Detect which cell encompasses the target text, then output its [x, y] center coordinate. 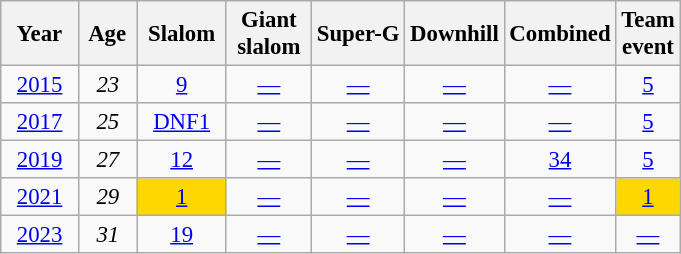
9 [182, 85]
Age [108, 34]
31 [108, 235]
34 [560, 160]
2015 [40, 85]
2017 [40, 122]
Year [40, 34]
25 [108, 122]
Combined [560, 34]
2023 [40, 235]
29 [108, 197]
2021 [40, 197]
Giant slalom [268, 34]
27 [108, 160]
Teamevent [648, 34]
23 [108, 85]
12 [182, 160]
Slalom [182, 34]
Downhill [454, 34]
2019 [40, 160]
19 [182, 235]
Super-G [358, 34]
DNF1 [182, 122]
